Return the [X, Y] coordinate for the center point of the cell that contains the specified text.  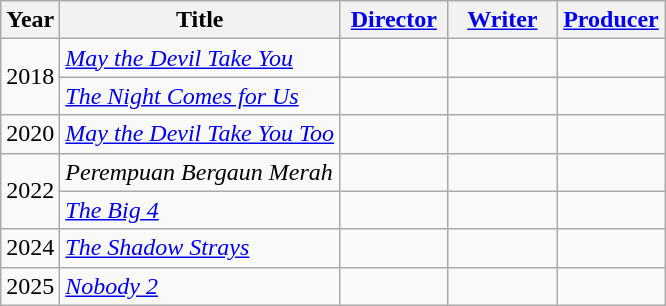
May the Devil Take You Too [200, 134]
Director [394, 20]
Perempuan Bergaun Merah [200, 172]
The Shadow Strays [200, 248]
Producer [612, 20]
2020 [30, 134]
Nobody 2 [200, 286]
May the Devil Take You [200, 58]
2018 [30, 77]
Title [200, 20]
Writer [502, 20]
2022 [30, 191]
Year [30, 20]
The Night Comes for Us [200, 96]
The Big 4 [200, 210]
2024 [30, 248]
2025 [30, 286]
